Find where the given text appears and provide that cell's center as [x, y] coordinate. 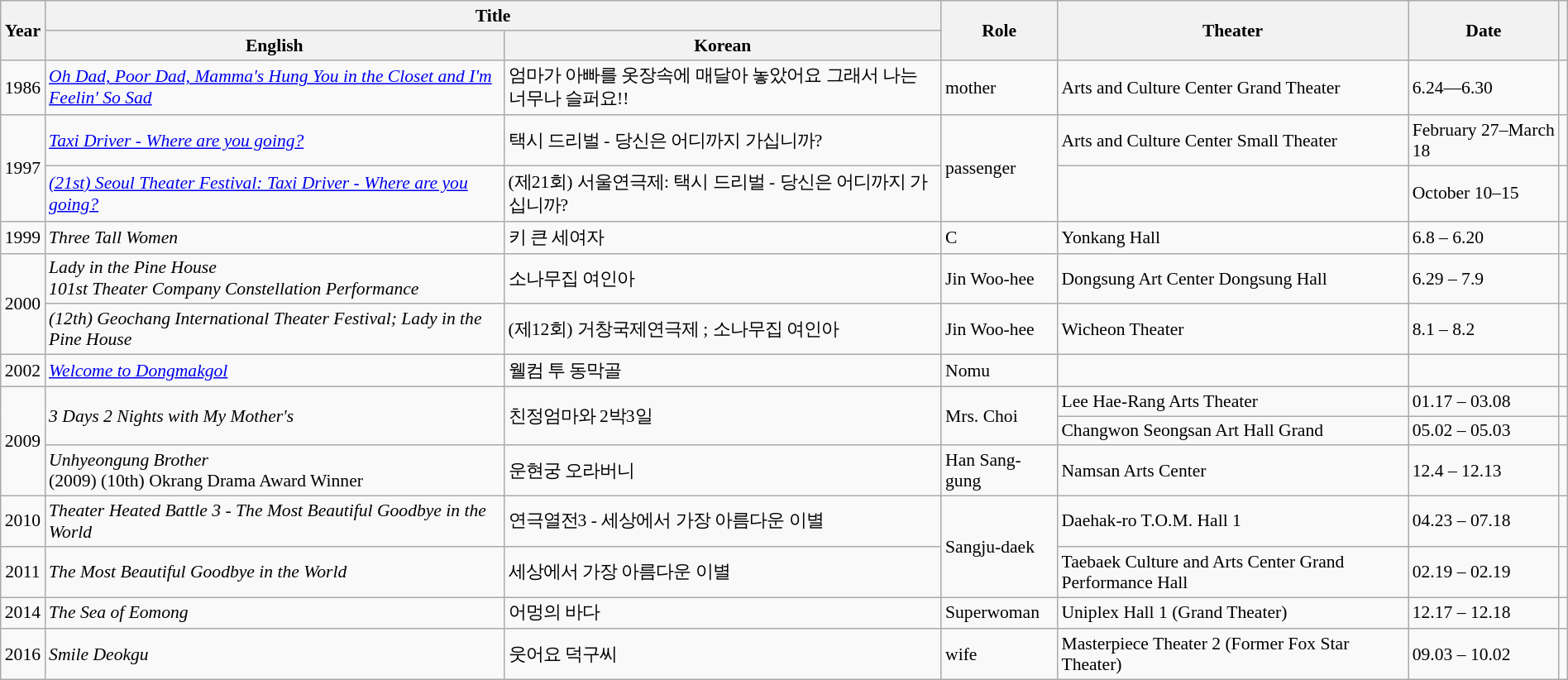
어멍의 바다 [723, 614]
웃어요 덕구씨 [723, 654]
12.4 – 12.13 [1484, 470]
1999 [23, 237]
Theater [1232, 30]
Three Tall Women [275, 237]
세상에서 가장 아름다운 이별 [723, 571]
6.29 – 7.9 [1484, 278]
Mrs. Choi [999, 415]
Lee Hae-Rang Arts Theater [1232, 401]
Oh Dad, Poor Dad, Mamma's Hung You in the Closet and I'm Feelin' So Sad [275, 88]
Superwoman [999, 614]
October 10–15 [1484, 194]
mother [999, 88]
Taxi Driver - Where are you going? [275, 141]
연극열전3 - 세상에서 가장 아름다운 이별 [723, 521]
passenger [999, 168]
Han Sang-gung [999, 470]
2016 [23, 654]
6.8 – 6.20 [1484, 237]
1986 [23, 88]
8.1 – 8.2 [1484, 329]
Arts and Culture Center Small Theater [1232, 141]
Sangju-daek [999, 546]
Korean [723, 45]
2002 [23, 371]
Role [999, 30]
택시 드리벌 - 당신은 어디까지 가십니까? [723, 141]
(21st) Seoul Theater Festival: Taxi Driver - Where are you going? [275, 194]
01.17 – 03.08 [1484, 401]
C [999, 237]
Year [23, 30]
(제21회) 서울연극제: 택시 드리벌 - 당신은 어디까지 가십니까? [723, 194]
웰컴 투 동막골 [723, 371]
Yonkang Hall [1232, 237]
(12th) Geochang International Theater Festival; Lady in the Pine House [275, 329]
(제12회) 거창국제연극제 ; 소나무집 여인아 [723, 329]
엄마가 아빠를 옷장속에 매달아 놓았어요 그래서 나는 너무나 슬퍼요!! [723, 88]
Lady in the Pine House101st Theater Company Constellation Performance [275, 278]
05.02 – 05.03 [1484, 430]
Uniplex Hall 1 (Grand Theater) [1232, 614]
2011 [23, 571]
wife [999, 654]
Taebaek Culture and Arts Center Grand Performance Hall [1232, 571]
Dongsung Art Center Dongsung Hall [1232, 278]
1997 [23, 168]
Wicheon Theater [1232, 329]
09.03 – 10.02 [1484, 654]
Changwon Seongsan Art Hall Grand [1232, 430]
Date [1484, 30]
6.24—6.30 [1484, 88]
Namsan Arts Center [1232, 470]
Smile Deokgu [275, 654]
2009 [23, 441]
English [275, 45]
3 Days 2 Nights with My Mother's [275, 415]
12.17 – 12.18 [1484, 614]
2014 [23, 614]
02.19 – 02.19 [1484, 571]
Arts and Culture Center Grand Theater [1232, 88]
소나무집 여인아 [723, 278]
February 27–March 18 [1484, 141]
Title [493, 16]
Masterpiece Theater 2 (Former Fox Star Theater) [1232, 654]
04.23 – 07.18 [1484, 521]
Daehak-ro T.O.M. Hall 1 [1232, 521]
Unhyeongung Brother(2009) (10th) Okrang Drama Award Winner [275, 470]
친정엄마와 2박3일 [723, 415]
Welcome to Dongmakgol [275, 371]
운현궁 오라버니 [723, 470]
Theater Heated Battle 3 - The Most Beautiful Goodbye in the World [275, 521]
2000 [23, 304]
The Most Beautiful Goodbye in the World [275, 571]
Nomu [999, 371]
The Sea of Eomong [275, 614]
키 큰 세여자 [723, 237]
2010 [23, 521]
